Return the [x, y] coordinate for the center point of the cell that contains the specified text.  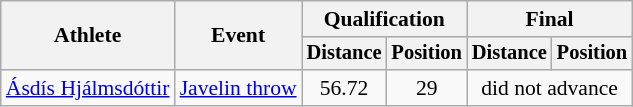
Javelin throw [238, 88]
Athlete [88, 36]
56.72 [344, 88]
29 [427, 88]
Qualification [384, 19]
did not advance [550, 88]
Final [550, 19]
Ásdís Hjálmsdóttir [88, 88]
Event [238, 36]
